Output the [X, Y] coordinate of the center of the cell containing the given text.  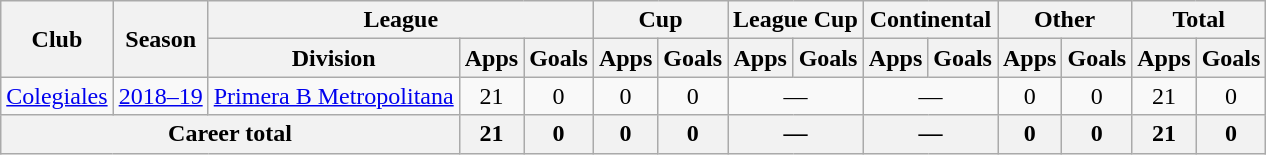
Division [334, 58]
League [400, 20]
Colegiales [57, 96]
Cup [660, 20]
Primera B Metropolitana [334, 96]
League Cup [796, 20]
Total [1199, 20]
Continental [930, 20]
Career total [230, 134]
Club [57, 39]
2018–19 [160, 96]
Season [160, 39]
Other [1065, 20]
